Return the (x, y) coordinate for the center point of the cell that contains the specified text.  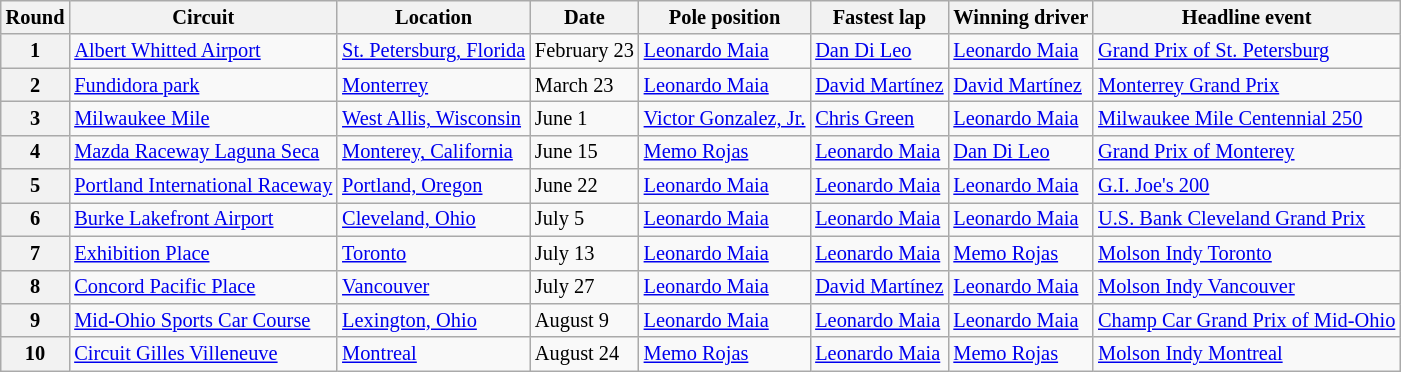
Circuit Gilles Villeneuve (203, 354)
G.I. Joe's 200 (1246, 186)
Grand Prix of St. Petersburg (1246, 51)
3 (36, 118)
Exhibition Place (203, 253)
July 13 (584, 253)
West Allis, Wisconsin (434, 118)
Molson Indy Vancouver (1246, 287)
Fastest lap (879, 17)
Burke Lakefront Airport (203, 219)
1 (36, 51)
Mid-Ohio Sports Car Course (203, 320)
6 (36, 219)
Monterrey Grand Prix (1246, 85)
August 9 (584, 320)
Date (584, 17)
Portland International Raceway (203, 186)
St. Petersburg, Florida (434, 51)
10 (36, 354)
August 24 (584, 354)
Fundidora park (203, 85)
Victor Gonzalez, Jr. (725, 118)
Molson Indy Toronto (1246, 253)
Cleveland, Ohio (434, 219)
Circuit (203, 17)
Albert Whitted Airport (203, 51)
U.S. Bank Cleveland Grand Prix (1246, 219)
9 (36, 320)
Vancouver (434, 287)
June 1 (584, 118)
Champ Car Grand Prix of Mid-Ohio (1246, 320)
4 (36, 152)
8 (36, 287)
Winning driver (1020, 17)
2 (36, 85)
Toronto (434, 253)
Monterey, California (434, 152)
5 (36, 186)
Montreal (434, 354)
July 5 (584, 219)
February 23 (584, 51)
June 15 (584, 152)
July 27 (584, 287)
Milwaukee Mile Centennial 250 (1246, 118)
Milwaukee Mile (203, 118)
7 (36, 253)
Chris Green (879, 118)
Portland, Oregon (434, 186)
Headline event (1246, 17)
Grand Prix of Monterey (1246, 152)
June 22 (584, 186)
Round (36, 17)
Location (434, 17)
Mazda Raceway Laguna Seca (203, 152)
Lexington, Ohio (434, 320)
Molson Indy Montreal (1246, 354)
March 23 (584, 85)
Monterrey (434, 85)
Concord Pacific Place (203, 287)
Pole position (725, 17)
